Detect which cell encompasses the target text, then output its [X, Y] center coordinate. 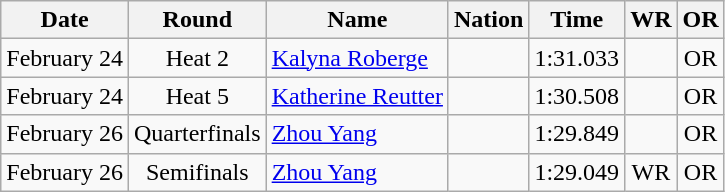
Heat 2 [197, 58]
Katherine Reutter [357, 96]
Time [577, 20]
1:30.508 [577, 96]
Round [197, 20]
1:29.849 [577, 134]
Kalyna Roberge [357, 58]
1:31.033 [577, 58]
Quarterfinals [197, 134]
Name [357, 20]
Nation [488, 20]
Heat 5 [197, 96]
1:29.049 [577, 172]
Date [65, 20]
Semifinals [197, 172]
